Search for the cell housing the specified text and yield its [X, Y] center coordinate. 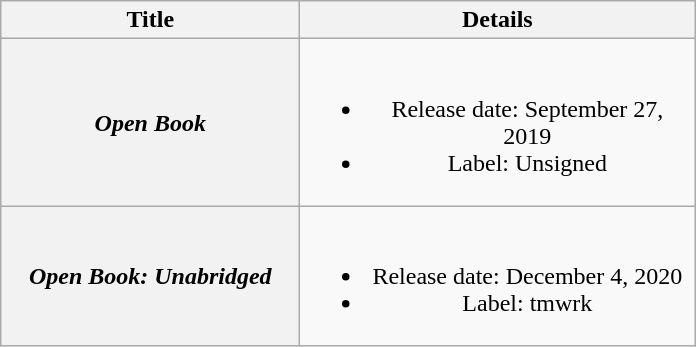
Open Book [150, 122]
Open Book: Unabridged [150, 276]
Release date: December 4, 2020Label: tmwrk [498, 276]
Title [150, 20]
Release date: September 27, 2019Label: Unsigned [498, 122]
Details [498, 20]
